Identify which cell holds the provided text, then report its (x, y) central coordinate. 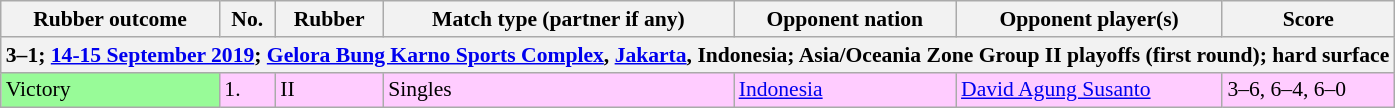
Indonesia (845, 90)
Victory (110, 90)
3–1; 14-15 September 2019; Gelora Bung Karno Sports Complex, Jakarta, Indonesia; Asia/Oceania Zone Group II playoffs (first round); hard surface (698, 55)
Rubber outcome (110, 19)
1. (247, 90)
Match type (partner if any) (558, 19)
Opponent nation (845, 19)
Opponent player(s) (1089, 19)
Rubber (329, 19)
No. (247, 19)
Singles (558, 90)
II (329, 90)
Score (1308, 19)
3–6, 6–4, 6–0 (1308, 90)
David Agung Susanto (1089, 90)
